Return the [X, Y] coordinate for the center point of the cell that contains the specified text.  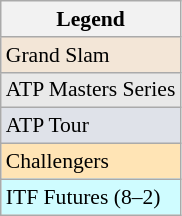
ITF Futures (8–2) [91, 197]
Grand Slam [91, 55]
ATP Masters Series [91, 90]
Challengers [91, 162]
ATP Tour [91, 126]
Legend [91, 19]
